Find where the given text appears and provide that cell's center as [X, Y] coordinate. 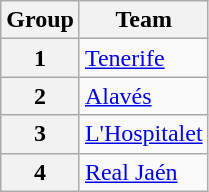
Team [144, 20]
L'Hospitalet [144, 134]
2 [40, 96]
Tenerife [144, 58]
Alavés [144, 96]
Group [40, 20]
Real Jaén [144, 172]
1 [40, 58]
3 [40, 134]
4 [40, 172]
